Search for the cell housing the specified text and yield its (x, y) center coordinate. 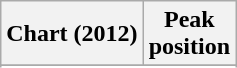
Peakposition (189, 34)
Chart (2012) (72, 34)
